Identify which cell holds the provided text, then report its [x, y] central coordinate. 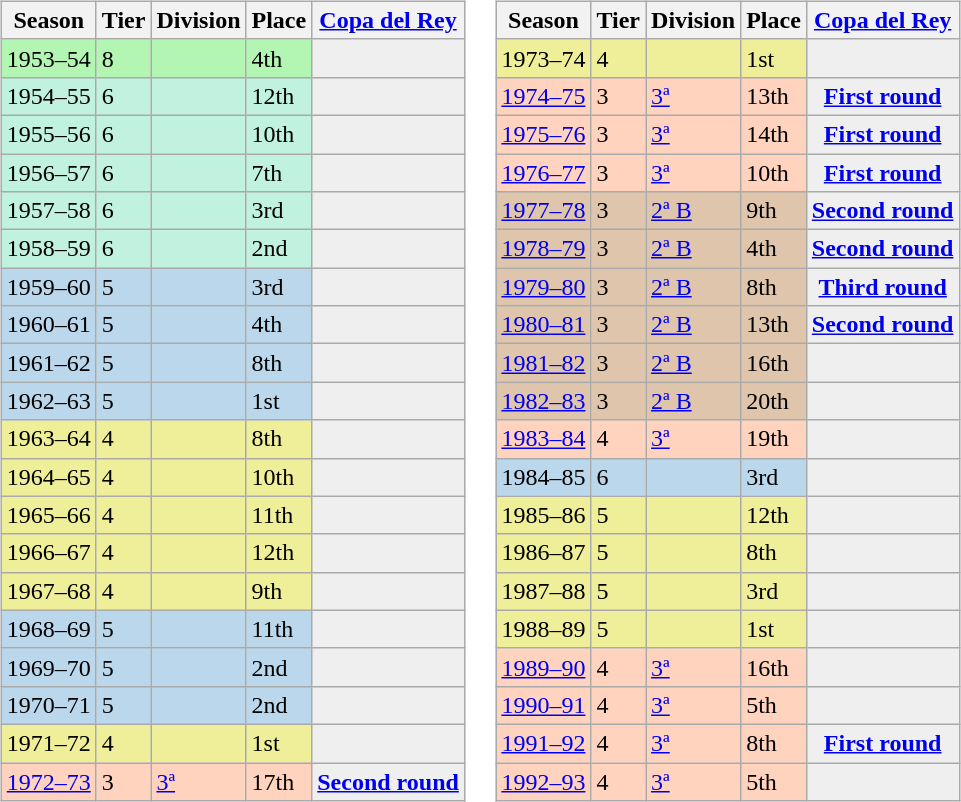
8 [124, 58]
1954–55 [48, 96]
1966–67 [48, 553]
1980–81 [544, 325]
Third round [882, 287]
1969–70 [48, 667]
1977–78 [544, 211]
1968–69 [48, 629]
1979–80 [544, 287]
1984–85 [544, 477]
1986–87 [544, 553]
1991–92 [544, 743]
1983–84 [544, 439]
1962–63 [48, 401]
1967–68 [48, 591]
1973–74 [544, 58]
20th [774, 401]
1972–73 [48, 781]
1974–75 [544, 96]
1992–93 [544, 781]
1970–71 [48, 705]
1976–77 [544, 173]
1981–82 [544, 363]
19th [774, 439]
1953–54 [48, 58]
1963–64 [48, 439]
1987–88 [544, 591]
1978–79 [544, 249]
1956–57 [48, 173]
1961–62 [48, 363]
1960–61 [48, 325]
17th [279, 781]
1990–91 [544, 705]
1988–89 [544, 629]
1957–58 [48, 211]
1964–65 [48, 477]
1989–90 [544, 667]
1955–56 [48, 134]
1975–76 [544, 134]
14th [774, 134]
1958–59 [48, 249]
1965–66 [48, 515]
1982–83 [544, 401]
1959–60 [48, 287]
1971–72 [48, 743]
7th [279, 173]
1985–86 [544, 515]
